Output the (x, y) coordinate of the center of the cell containing the given text.  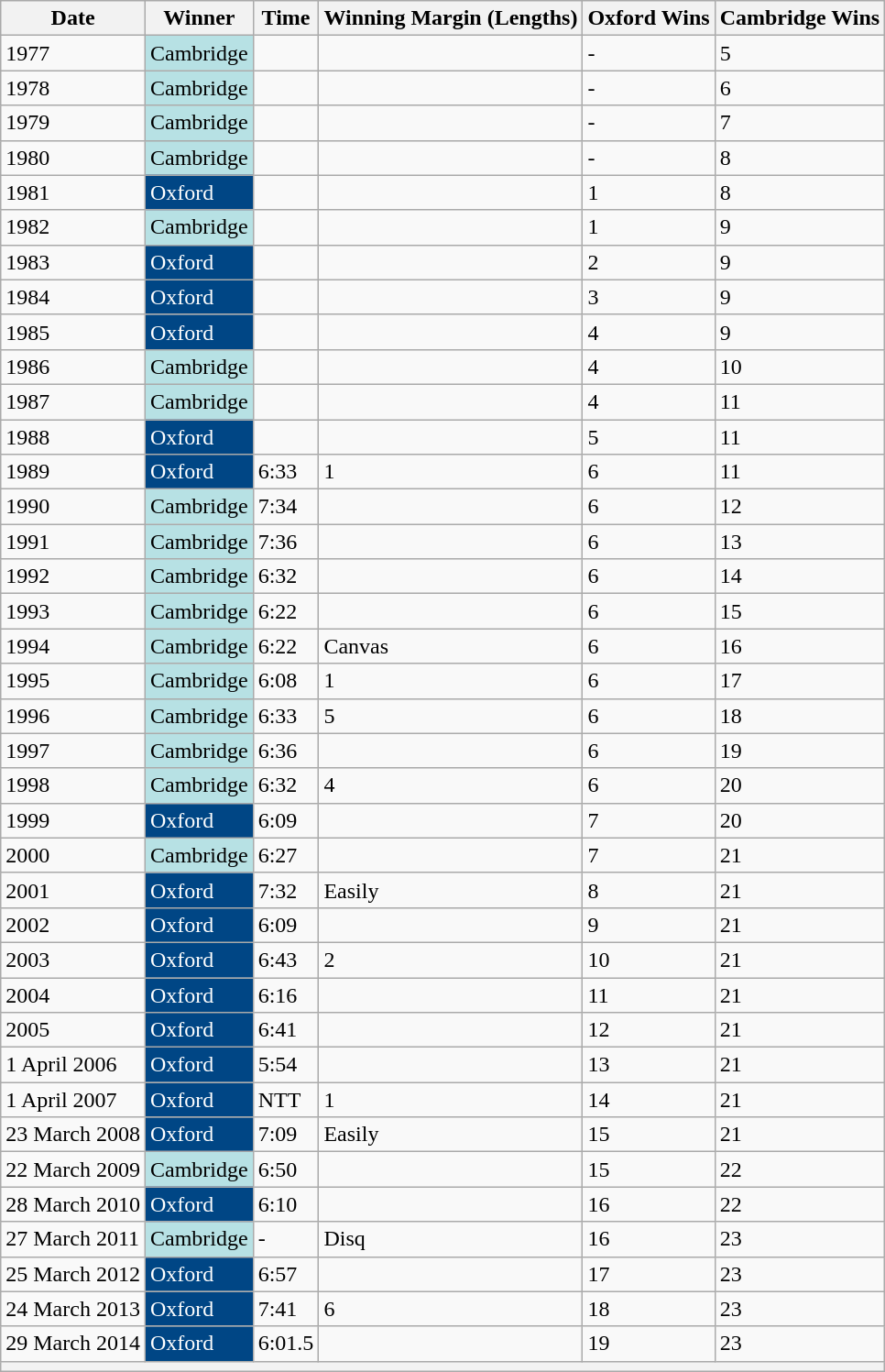
6:01.5 (286, 1344)
1981 (73, 192)
1990 (73, 507)
Cambridge Wins (800, 18)
2005 (73, 1030)
1996 (73, 716)
1 April 2007 (73, 1100)
1 April 2006 (73, 1065)
6:41 (286, 1030)
7:34 (286, 507)
1992 (73, 576)
2003 (73, 960)
6:57 (286, 1274)
2000 (73, 855)
1998 (73, 785)
5:54 (286, 1065)
2001 (73, 890)
1989 (73, 472)
28 March 2010 (73, 1204)
7:09 (286, 1135)
6:08 (286, 681)
7:32 (286, 890)
Disq (451, 1239)
1980 (73, 158)
Canvas (451, 646)
1983 (73, 262)
1977 (73, 53)
7:36 (286, 542)
1985 (73, 332)
2004 (73, 994)
Oxford Wins (649, 18)
1997 (73, 751)
Date (73, 18)
1979 (73, 123)
1987 (73, 401)
6:36 (286, 751)
24 March 2013 (73, 1309)
3 (649, 297)
1988 (73, 437)
6:16 (286, 994)
6:10 (286, 1204)
1999 (73, 820)
7:41 (286, 1309)
6:43 (286, 960)
1978 (73, 88)
1984 (73, 297)
6:50 (286, 1169)
6:27 (286, 855)
Time (286, 18)
22 March 2009 (73, 1169)
29 March 2014 (73, 1344)
1991 (73, 542)
1994 (73, 646)
Winner (199, 18)
27 March 2011 (73, 1239)
2002 (73, 925)
23 March 2008 (73, 1135)
Winning Margin (Lengths) (451, 18)
25 March 2012 (73, 1274)
NTT (286, 1100)
1993 (73, 611)
1986 (73, 367)
1995 (73, 681)
1982 (73, 227)
